Detect which cell encompasses the target text, then output its [X, Y] center coordinate. 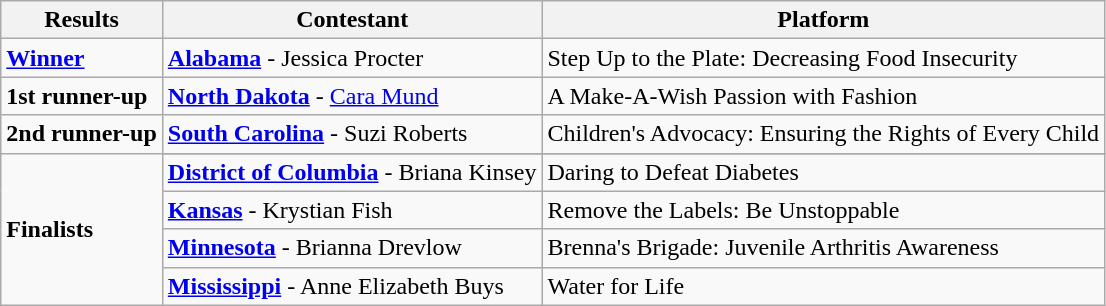
Step Up to the Plate: Decreasing Food Insecurity [824, 58]
Contestant [352, 20]
Finalists [82, 229]
Alabama - Jessica Procter [352, 58]
Results [82, 20]
North Dakota - Cara Mund [352, 96]
Brenna's Brigade: Juvenile Arthritis Awareness [824, 248]
Kansas - Krystian Fish [352, 210]
2nd runner-up [82, 134]
A Make-A-Wish Passion with Fashion [824, 96]
Minnesota - Brianna Drevlow [352, 248]
Platform [824, 20]
Water for Life [824, 286]
1st runner-up [82, 96]
Children's Advocacy: Ensuring the Rights of Every Child [824, 134]
South Carolina - Suzi Roberts [352, 134]
Winner [82, 58]
District of Columbia - Briana Kinsey [352, 172]
Daring to Defeat Diabetes [824, 172]
Remove the Labels: Be Unstoppable [824, 210]
Mississippi - Anne Elizabeth Buys [352, 286]
